Identify which cell holds the provided text, then report its [X, Y] central coordinate. 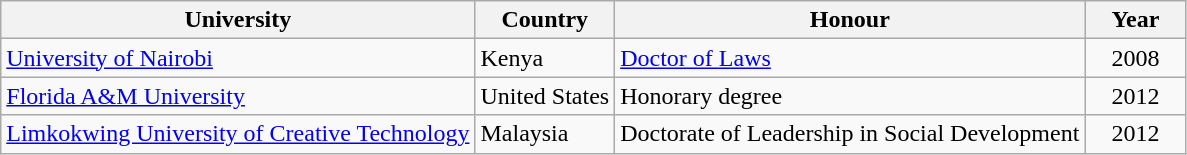
Honour [850, 20]
Doctorate of Leadership in Social Development [850, 134]
Year [1136, 20]
University of Nairobi [238, 58]
2008 [1136, 58]
United States [545, 96]
Malaysia [545, 134]
Honorary degree [850, 96]
Limkokwing University of Creative Technology [238, 134]
Kenya [545, 58]
University [238, 20]
Doctor of Laws [850, 58]
Country [545, 20]
Florida A&M University [238, 96]
